Detect which cell encompasses the target text, then output its (X, Y) center coordinate. 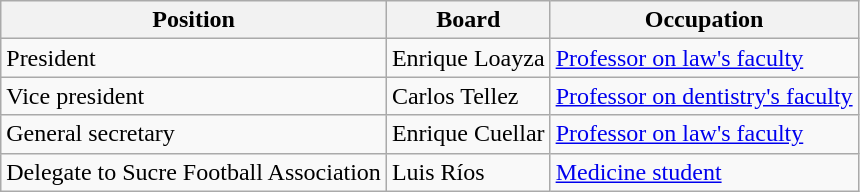
Enrique Loayza (468, 58)
Luis Ríos (468, 172)
Board (468, 20)
Position (194, 20)
Enrique Cuellar (468, 134)
General secretary (194, 134)
Medicine student (704, 172)
Carlos Tellez (468, 96)
Occupation (704, 20)
Vice president (194, 96)
President (194, 58)
Professor on dentistry's faculty (704, 96)
Delegate to Sucre Football Association (194, 172)
